Return the (x, y) coordinate for the center point of the cell that contains the specified text.  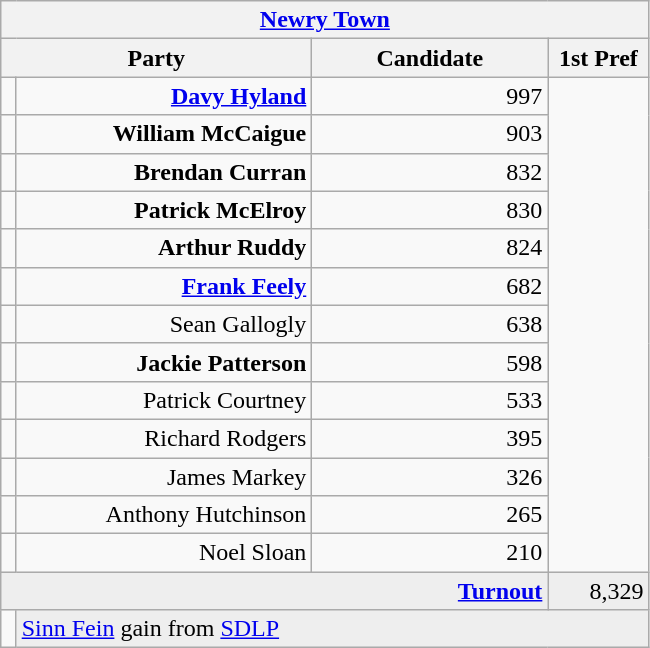
Patrick Courtney (164, 400)
Newry Town (325, 20)
265 (430, 515)
638 (430, 324)
903 (430, 134)
James Markey (164, 477)
598 (430, 362)
Arthur Ruddy (164, 248)
824 (430, 248)
1st Pref (598, 58)
830 (430, 210)
Brendan Curran (164, 172)
William McCaigue (164, 134)
8,329 (598, 591)
Sinn Fein gain from SDLP (332, 629)
Patrick McElroy (164, 210)
Turnout (274, 591)
395 (430, 438)
210 (430, 553)
Frank Feely (164, 286)
832 (430, 172)
Davy Hyland (164, 96)
Noel Sloan (164, 553)
Jackie Patterson (164, 362)
682 (430, 286)
326 (430, 477)
997 (430, 96)
Sean Gallogly (164, 324)
Richard Rodgers (164, 438)
Anthony Hutchinson (164, 515)
533 (430, 400)
Party (156, 58)
Candidate (430, 58)
